Search for the cell housing the specified text and yield its [x, y] center coordinate. 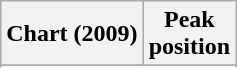
Chart (2009) [72, 34]
Peakposition [189, 34]
